Extract the (X, Y) coordinate from the center of the cell holding the provided text.  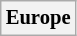
Europe (38, 17)
